Pinpoint the cell where the given text exists, returning its (X, Y) midpoint coordinate. 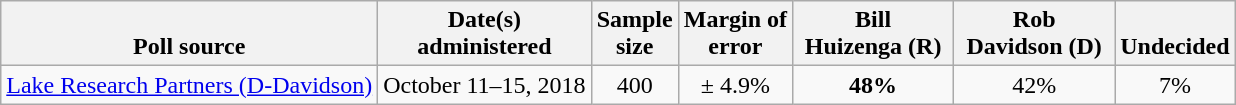
Margin oferror (735, 34)
Lake Research Partners (D-Davidson) (190, 85)
42% (1034, 85)
400 (634, 85)
Undecided (1175, 34)
48% (874, 85)
Date(s)administered (484, 34)
Poll source (190, 34)
RobDavidson (D) (1034, 34)
Samplesize (634, 34)
± 4.9% (735, 85)
7% (1175, 85)
BillHuizenga (R) (874, 34)
October 11–15, 2018 (484, 85)
